Provide the (x, y) coordinate of the cell's center where the given text is located.  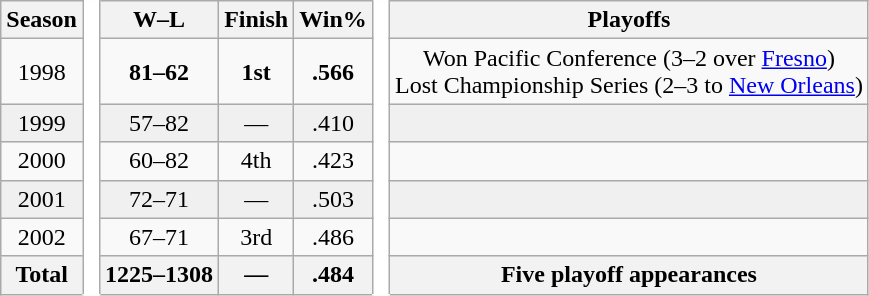
Playoffs (628, 20)
Season (42, 20)
Finish (256, 20)
1999 (42, 123)
Five playoff appearances (628, 275)
Total (42, 275)
67–71 (160, 237)
.423 (334, 161)
1st (256, 72)
2001 (42, 199)
57–82 (160, 123)
2000 (42, 161)
1225–1308 (160, 275)
.566 (334, 72)
81–62 (160, 72)
2002 (42, 237)
.484 (334, 275)
60–82 (160, 161)
W–L (160, 20)
Won Pacific Conference (3–2 over Fresno)Lost Championship Series (2–3 to New Orleans) (628, 72)
4th (256, 161)
3rd (256, 237)
Win% (334, 20)
.486 (334, 237)
.503 (334, 199)
72–71 (160, 199)
.410 (334, 123)
1998 (42, 72)
